Extract the [x, y] coordinate from the center of the cell holding the provided text.  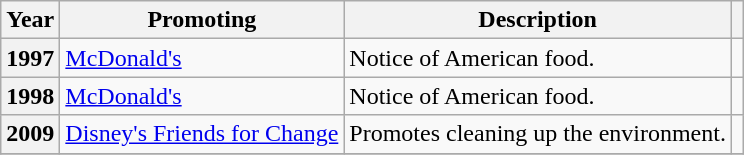
Promoting [202, 20]
1998 [30, 96]
2009 [30, 134]
Description [538, 20]
1997 [30, 58]
Disney's Friends for Change [202, 134]
Year [30, 20]
Promotes cleaning up the environment. [538, 134]
